Pinpoint the cell where the given text exists, returning its [X, Y] midpoint coordinate. 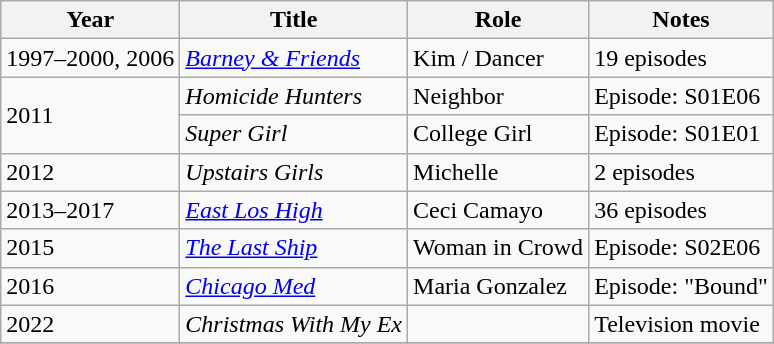
East Los High [294, 210]
Homicide Hunters [294, 96]
Episode: S01E06 [682, 96]
Christmas With My Ex [294, 324]
2016 [90, 286]
Chicago Med [294, 286]
Episode: S02E06 [682, 248]
2013–2017 [90, 210]
2022 [90, 324]
2015 [90, 248]
Neighbor [498, 96]
2011 [90, 115]
Television movie [682, 324]
Notes [682, 20]
2012 [90, 172]
Barney & Friends [294, 58]
Episode: S01E01 [682, 134]
Episode: "Bound" [682, 286]
36 episodes [682, 210]
College Girl [498, 134]
Super Girl [294, 134]
Ceci Camayo [498, 210]
Title [294, 20]
1997–2000, 2006 [90, 58]
Michelle [498, 172]
2 episodes [682, 172]
19 episodes [682, 58]
Role [498, 20]
Kim / Dancer [498, 58]
Upstairs Girls [294, 172]
Year [90, 20]
The Last Ship [294, 248]
Woman in Crowd [498, 248]
Maria Gonzalez [498, 286]
